Return [X, Y] of the center of cell containing provided text 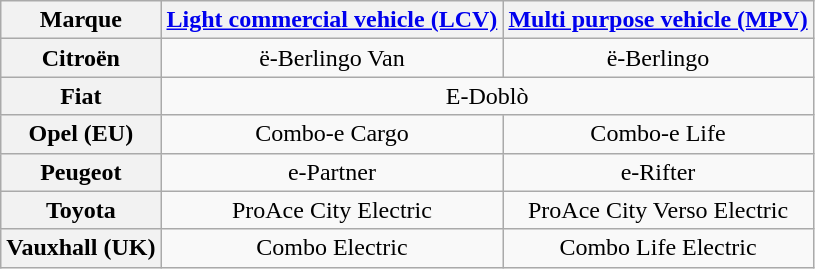
Marque [81, 20]
Multi purpose vehicle (MPV) [658, 20]
Citroën [81, 58]
Vauxhall (UK) [81, 248]
Opel (EU) [81, 134]
ProAce City Verso Electric [658, 210]
e-Rifter [658, 172]
ë-Berlingo Van [332, 58]
E-Doblò [487, 96]
ë-Berlingo [658, 58]
Combo-e Cargo [332, 134]
Toyota [81, 210]
ProAce City Electric [332, 210]
Peugeot [81, 172]
Combo Electric [332, 248]
e-Partner [332, 172]
Combo-e Life [658, 134]
Light commercial vehicle (LCV) [332, 20]
Combo Life Electric [658, 248]
Fiat [81, 96]
